Find where the given text appears and provide that cell's center as [X, Y] coordinate. 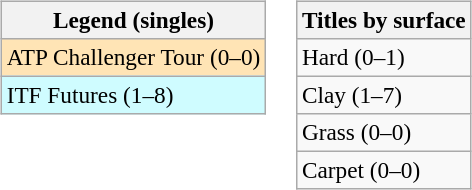
ATP Challenger Tour (0–0) [133, 57]
Clay (1–7) [384, 95]
Carpet (0–0) [384, 171]
Hard (0–1) [384, 57]
Titles by surface [384, 20]
Grass (0–0) [384, 133]
ITF Futures (1–8) [133, 95]
Legend (singles) [133, 20]
